Pinpoint the cell where the given text exists, returning its [X, Y] midpoint coordinate. 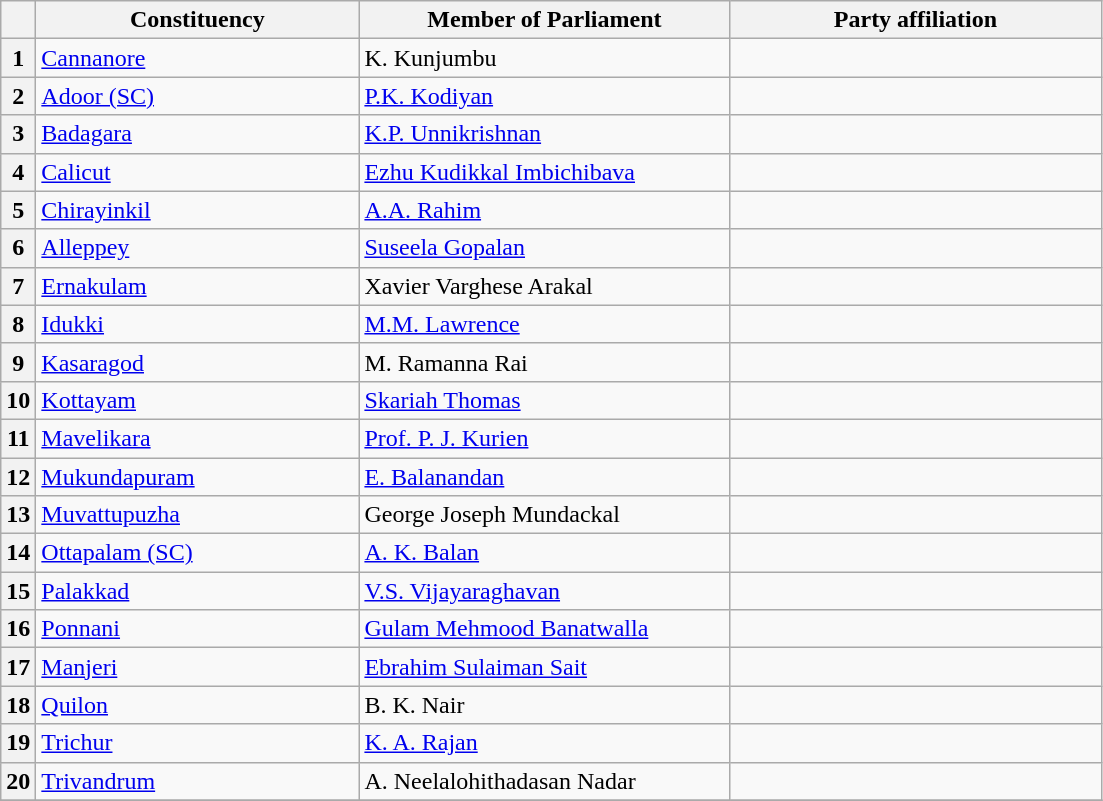
Skariah Thomas [544, 400]
18 [18, 705]
Trivandrum [198, 781]
14 [18, 553]
K. A. Rajan [544, 743]
Manjeri [198, 667]
V.S. Vijayaraghavan [544, 591]
A. K. Balan [544, 553]
Constituency [198, 20]
P.K. Kodiyan [544, 96]
Idukki [198, 324]
3 [18, 134]
2 [18, 96]
7 [18, 286]
Member of Parliament [544, 20]
Ottapalam (SC) [198, 553]
A.A. Rahim [544, 210]
15 [18, 591]
Badagara [198, 134]
Cannanore [198, 58]
Party affiliation [916, 20]
Muvattupuzha [198, 515]
Mavelikara [198, 438]
Alleppey [198, 248]
Kasaragod [198, 362]
Trichur [198, 743]
4 [18, 172]
5 [18, 210]
Ernakulam [198, 286]
9 [18, 362]
Quilon [198, 705]
16 [18, 629]
10 [18, 400]
Suseela Gopalan [544, 248]
Kottayam [198, 400]
11 [18, 438]
13 [18, 515]
Adoor (SC) [198, 96]
Prof. P. J. Kurien [544, 438]
Calicut [198, 172]
Ebrahim Sulaiman Sait [544, 667]
K. Kunjumbu [544, 58]
20 [18, 781]
A. Neelalohithadasan Nadar [544, 781]
Ponnani [198, 629]
George Joseph Mundackal [544, 515]
8 [18, 324]
Palakkad [198, 591]
Chirayinkil [198, 210]
E. Balanandan [544, 477]
19 [18, 743]
Gulam Mehmood Banatwalla [544, 629]
M. Ramanna Rai [544, 362]
Xavier Varghese Arakal [544, 286]
Ezhu Kudikkal Imbichibava [544, 172]
Mukundapuram [198, 477]
M.M. Lawrence [544, 324]
B. K. Nair [544, 705]
17 [18, 667]
1 [18, 58]
K.P. Unnikrishnan [544, 134]
6 [18, 248]
12 [18, 477]
